Return (x, y) of the center of cell containing provided text 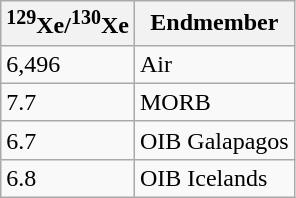
OIB Galapagos (214, 140)
MORB (214, 102)
OIB Icelands (214, 178)
6,496 (68, 64)
7.7 (68, 102)
6.8 (68, 178)
Endmember (214, 24)
Air (214, 64)
6.7 (68, 140)
129Xe/130Xe (68, 24)
